For the text-containing cell, return its midpoint in (x, y) coordinate format. 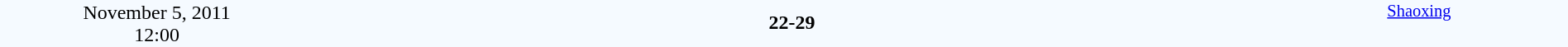
Shaoxing (1419, 23)
November 5, 201112:00 (157, 23)
22-29 (791, 22)
